Search for the cell housing the specified text and yield its [X, Y] center coordinate. 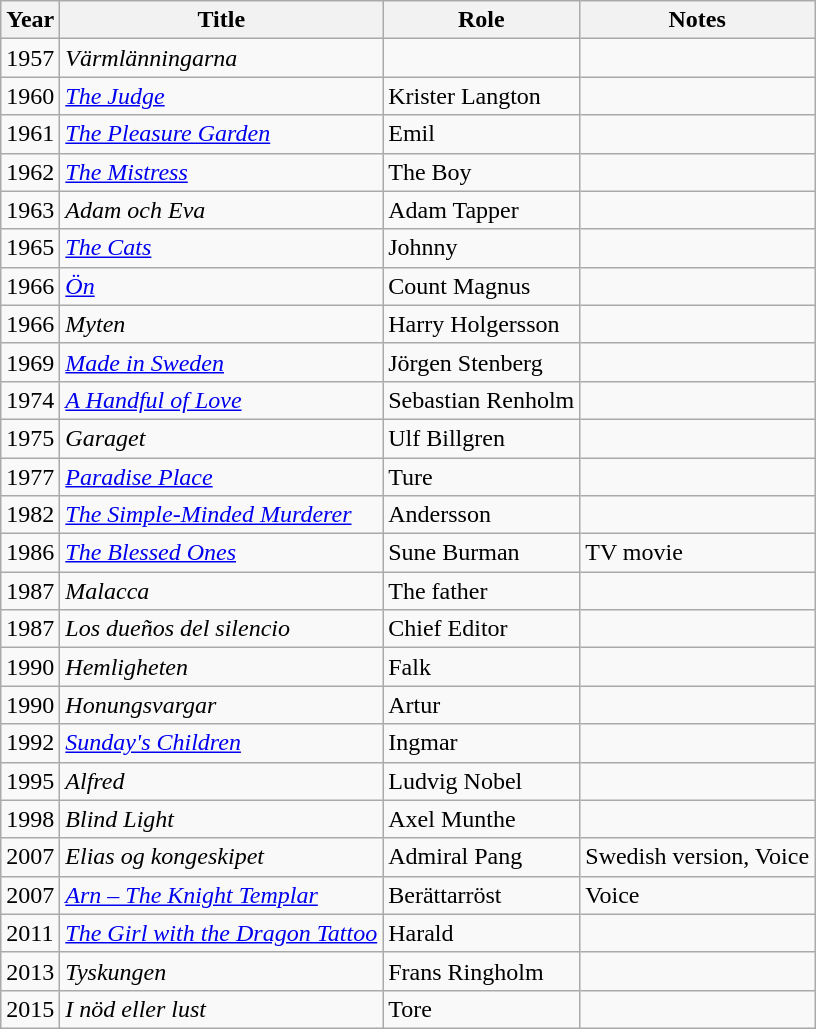
TV movie [698, 553]
1992 [30, 743]
1977 [30, 477]
Värmlänningarna [222, 58]
Ingmar [482, 743]
Sunday's Children [222, 743]
Sune Burman [482, 553]
The Judge [222, 96]
Arn – The Knight Templar [222, 895]
Adam och Eva [222, 210]
1957 [30, 58]
Swedish version, Voice [698, 857]
Falk [482, 667]
Garaget [222, 438]
Chief Editor [482, 629]
The Simple-Minded Murderer [222, 515]
1969 [30, 362]
1960 [30, 96]
Alfred [222, 781]
Harry Holgersson [482, 324]
Los dueños del silencio [222, 629]
Frans Ringholm [482, 971]
The Blessed Ones [222, 553]
The Cats [222, 248]
1975 [30, 438]
1965 [30, 248]
1982 [30, 515]
Year [30, 20]
Voice [698, 895]
2013 [30, 971]
Admiral Pang [482, 857]
Axel Munthe [482, 819]
The Girl with the Dragon Tattoo [222, 933]
The Boy [482, 172]
Paradise Place [222, 477]
Ulf Billgren [482, 438]
Jörgen Stenberg [482, 362]
Ludvig Nobel [482, 781]
Hemligheten [222, 667]
Harald [482, 933]
Notes [698, 20]
Tyskungen [222, 971]
I nöd eller lust [222, 1009]
Malacca [222, 591]
Role [482, 20]
Adam Tapper [482, 210]
Johnny [482, 248]
1963 [30, 210]
Krister Langton [482, 96]
Title [222, 20]
1962 [30, 172]
1998 [30, 819]
1961 [30, 134]
Tore [482, 1009]
2015 [30, 1009]
Elias og kongeskipet [222, 857]
Sebastian Renholm [482, 400]
Ön [222, 286]
Count Magnus [482, 286]
2011 [30, 933]
Andersson [482, 515]
Ture [482, 477]
Myten [222, 324]
Artur [482, 705]
The father [482, 591]
The Pleasure Garden [222, 134]
Berättarröst [482, 895]
Made in Sweden [222, 362]
Emil [482, 134]
1986 [30, 553]
1974 [30, 400]
The Mistress [222, 172]
Honungsvargar [222, 705]
1995 [30, 781]
Blind Light [222, 819]
A Handful of Love [222, 400]
